Extract the [X, Y] coordinate from the center of the cell holding the provided text.  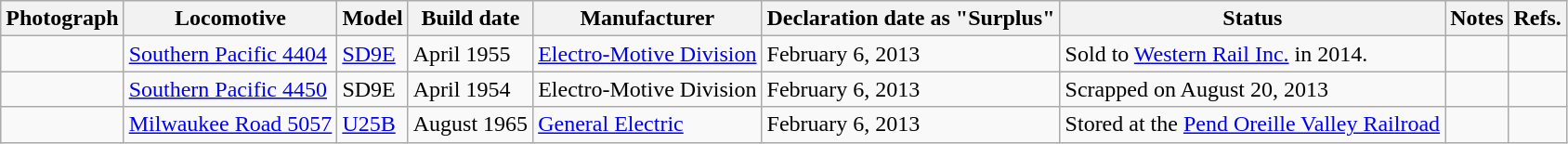
Sold to Western Rail Inc. in 2014. [1252, 54]
Milwaukee Road 5057 [230, 124]
Refs. [1537, 19]
Status [1252, 19]
Photograph [62, 19]
April 1955 [470, 54]
General Electric [647, 124]
August 1965 [470, 124]
Build date [470, 19]
April 1954 [470, 89]
U25B [372, 124]
Scrapped on August 20, 2013 [1252, 89]
Southern Pacific 4404 [230, 54]
Notes [1477, 19]
Manufacturer [647, 19]
Locomotive [230, 19]
Declaration date as "Surplus" [910, 19]
Model [372, 19]
Southern Pacific 4450 [230, 89]
Stored at the Pend Oreille Valley Railroad [1252, 124]
